Detect which cell encompasses the target text, then output its [X, Y] center coordinate. 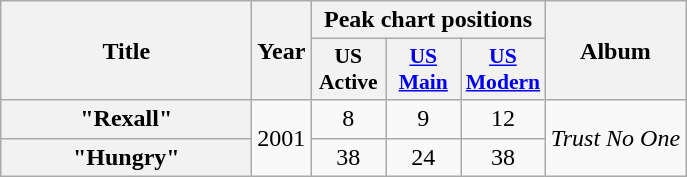
USActive [348, 70]
2001 [282, 138]
USModern [503, 70]
Year [282, 50]
Peak chart positions [428, 20]
12 [503, 119]
24 [424, 157]
8 [348, 119]
Album [615, 50]
Trust No One [615, 138]
US Main [424, 70]
"Hungry" [126, 157]
Title [126, 50]
9 [424, 119]
"Rexall" [126, 119]
